Scan for the cell matching the given text and deliver its [x, y] coordinate at center. 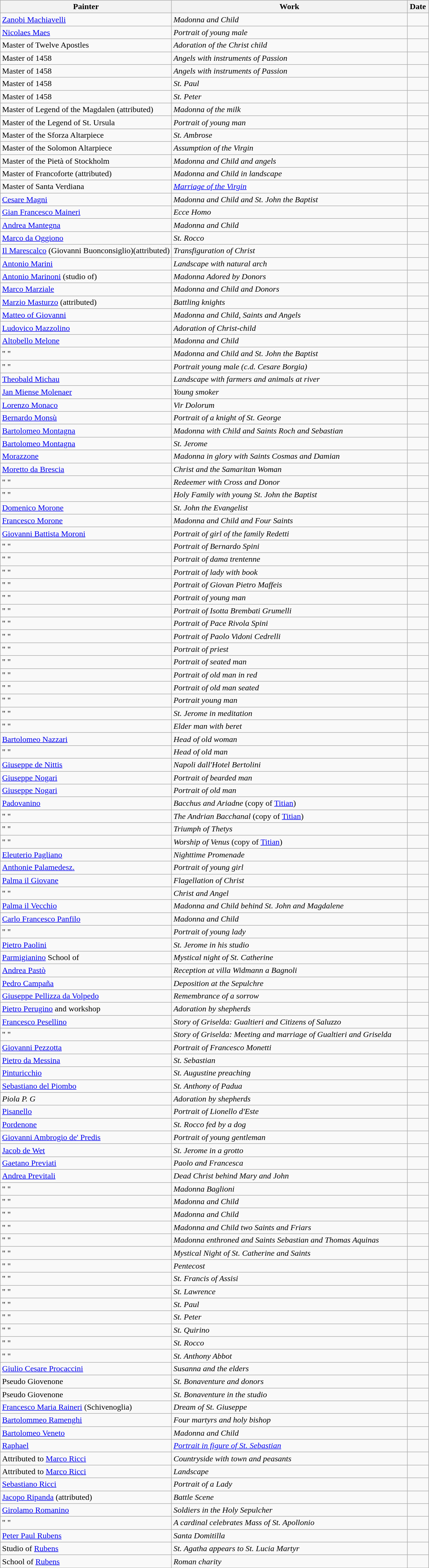
Madonna Baglioni [289, 1189]
Flagellation of Christ [289, 880]
Lorenzo Monaco [86, 405]
The Andrian Bacchanal (copy of Titian) [289, 816]
Pietro Paolini [86, 945]
Portrait of old man in red [289, 675]
Master of the Pietà of Stockholm [86, 161]
Assumption of the Virgin [289, 148]
A cardinal celebrates Mass of St. Apollonio [289, 1523]
Christ and the Samaritan Woman [289, 469]
Elder man with beret [289, 726]
Master of the Sforza Altarpiece [86, 135]
Palma il Vecchio [86, 906]
Ludovico Mazzolino [86, 328]
Madonna and Child two Saints and Friars [289, 1227]
Worship of Venus (copy of Titian) [289, 842]
Francesco Pesellino [86, 1022]
Battling knights [289, 302]
Triumph of Thetys [289, 829]
Gaetano Previati [86, 1163]
Madonna enthroned and Saints Sebastian and Thomas Aquinas [289, 1240]
Story of Griselda: Meeting and marriage of Gualtieri and Griselda [289, 1035]
Dream of St. Giuseppe [289, 1407]
Master of Twelve Apostles [86, 45]
Adoration of the Christ child [289, 45]
Portrait of Paolo Vidoni Cedrelli [289, 636]
Carlo Francesco Panfilo [86, 919]
Bartolomeo Nazzari [86, 739]
St. Agatha appears to St. Lucia Martyr [289, 1548]
Head of old man [289, 752]
Padovanino [86, 803]
Nicolaes Maes [86, 32]
Portrait of Giovan Pietro Maffeis [289, 585]
Santa Domitilla [289, 1536]
Parmigianino School of [86, 957]
St. Jerome in a grotto [289, 1150]
Portrait of Francesco Monetti [289, 1047]
School of Rubens [86, 1561]
Mystical night of St. Catherine [289, 957]
Andrea Mantegna [86, 225]
Portrait of dama trentenne [289, 559]
St. Bonaventure in the studio [289, 1394]
Palma il Giovane [86, 880]
Ecce Homo [289, 212]
Pentecost [289, 1266]
St. Jerome [289, 444]
Zanobi Machiavelli [86, 20]
Pinturicchio [86, 1073]
Il Marescalco (Giovanni Buonconsiglio)(attributed) [86, 251]
Pedro Campaña [86, 983]
Portrait of Lionello d'Este [289, 1112]
Battle Scene [289, 1497]
St. Ambrose [289, 135]
Andrea Previtali [86, 1176]
Painter [86, 7]
Portrait of Bernardo Spini [289, 546]
Portrait young man [289, 700]
Portrait young male (c.d. Cesare Borgia) [289, 366]
Pisanello [86, 1112]
Jacopo Ripanda (attributed) [86, 1497]
Redeemer with Cross and Donor [289, 482]
Jan Miense Molenaer [86, 392]
Portrait of young girl [289, 868]
Altobello Melone [86, 341]
Portrait of lady with book [289, 572]
Cesare Magni [86, 200]
Paolo and Francesca [289, 1163]
Giovanni Battista Moroni [86, 533]
Madonna and Child behind St. John and Magdalene [289, 906]
St. Bonaventure and donors [289, 1381]
Madonna of the milk [289, 109]
Head of old woman [289, 739]
Portrait of young gentleman [289, 1137]
Young smoker [289, 392]
Girolamo Romanino [86, 1510]
St. Sebastian [289, 1060]
Moretto da Brescia [86, 469]
Master of Francoforte (attributed) [86, 174]
Portrait of a knight of St. George [289, 418]
Bartolomeo Veneto [86, 1433]
Portrait of priest [289, 649]
St. Augustine preaching [289, 1073]
Giuseppe de Nittis [86, 765]
Pietro da Messina [86, 1060]
St. Anthony Abbot [289, 1356]
St. Jerome in meditation [289, 713]
Nighttime Promenade [289, 855]
Portrait of old man [289, 791]
Remembrance of a sorrow [289, 996]
Landscape [289, 1471]
St. John the Evangelist [289, 508]
Sebastiano Ricci [86, 1484]
Transfiguration of Christ [289, 251]
Christ and Angel [289, 893]
Roman charity [289, 1561]
Date [418, 7]
Piola P. G [86, 1099]
Theobald Michau [86, 379]
Reception at villa Widmann a Bagnoli [289, 970]
Portrait of seated man [289, 662]
Portrait of Pace Rivola Spini [289, 623]
Holy Family with young St. John the Baptist [289, 495]
Pietro Perugino and workshop [86, 1009]
Portrait of young male [289, 32]
Portrait of girl of the family Redetti [289, 533]
Mystical Night of St. Catherine and Saints [289, 1253]
Napoli dall'Hotel Bertolini [289, 765]
Countryside with town and peasants [289, 1459]
Madonna and Child in landscape [289, 174]
Eleuterio Pagliano [86, 855]
Landscape with natural arch [289, 264]
Portrait of Isotta Brembati Grumelli [289, 611]
Portrait of young lady [289, 932]
Marco Marziale [86, 289]
Four martyrs and holy bishop [289, 1420]
Giovanni Ambrogio de' Predis [86, 1137]
Studio of Rubens [86, 1548]
Morazzone [86, 456]
Madonna and Child and Four Saints [289, 521]
Adoration of Christ-child [289, 328]
Andrea Pastò [86, 970]
Anthonie Palamedesz. [86, 868]
Raphael [86, 1446]
Bernardo Monsù [86, 418]
Francesco Morone [86, 521]
Landscape with farmers and animals at river [289, 379]
Soldiers in the Holy Sepulcher [289, 1510]
Master of Santa Verdiana [86, 187]
Portrait of a Lady [289, 1484]
Vir Dolorum [289, 405]
Antonio Marinoni (studio of) [86, 276]
Giuseppe Pellizza da Volpedo [86, 996]
Madonna in glory with Saints Cosmas and Damian [289, 456]
Master of the Legend of St. Ursula [86, 122]
Portrait of old man seated [289, 688]
Bartolommeo Ramenghi [86, 1420]
Master of the Solomon Altarpiece [86, 148]
Bacchus and Ariadne (copy of Titian) [289, 803]
Portrait of bearded man [289, 777]
Madonna with Child and Saints Roch and Sebastian [289, 431]
Gian Francesco Maineri [86, 212]
Marzio Masturzo (attributed) [86, 302]
St. Rocco fed by a dog [289, 1124]
St. Quirino [289, 1330]
Madonna and Child and angels [289, 161]
Dead Christ behind Mary and John [289, 1176]
Marriage of the Virgin [289, 187]
Francesco Maria Raineri (Schivenoglia) [86, 1407]
Giovanni Pezzotta [86, 1047]
Pordenone [86, 1124]
Giulio Cesare Procaccini [86, 1368]
St. Lawrence [289, 1292]
Madonna and Child, Saints and Angels [289, 315]
Peter Paul Rubens [86, 1536]
Domenico Morone [86, 508]
St. Francis of Assisi [289, 1279]
Sebastiano del Piombo [86, 1086]
Madonna Adored by Donors [289, 276]
Portrait in figure of St. Sebastian [289, 1446]
Matteo of Giovanni [86, 315]
Madonna and Child and Donors [289, 289]
Deposition at the Sepulchre [289, 983]
Work [289, 7]
Marco da Oggiono [86, 238]
Story of Griselda: Gualtieri and Citizens of Saluzzo [289, 1022]
Master of Legend of the Magdalen (attributed) [86, 109]
Jacob de Wet [86, 1150]
Susanna and the elders [289, 1368]
Antonio Marini [86, 264]
St. Anthony of Padua [289, 1086]
St. Jerome in his studio [289, 945]
